Provide the [X, Y] coordinate of the cell's center where the given text is located.  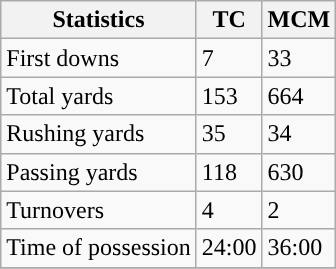
Time of possession [99, 248]
153 [229, 96]
33 [299, 58]
664 [299, 96]
630 [299, 172]
24:00 [229, 248]
Rushing yards [99, 134]
MCM [299, 20]
2 [299, 210]
Passing yards [99, 172]
7 [229, 58]
4 [229, 210]
Statistics [99, 20]
TC [229, 20]
Total yards [99, 96]
35 [229, 134]
First downs [99, 58]
34 [299, 134]
118 [229, 172]
36:00 [299, 248]
Turnovers [99, 210]
